Extract the (X, Y) coordinate from the center of the cell holding the provided text.  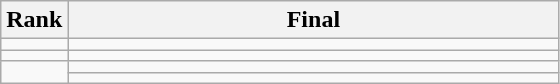
Final (314, 20)
Rank (34, 20)
